Output the (X, Y) coordinate of the center of the cell containing the given text.  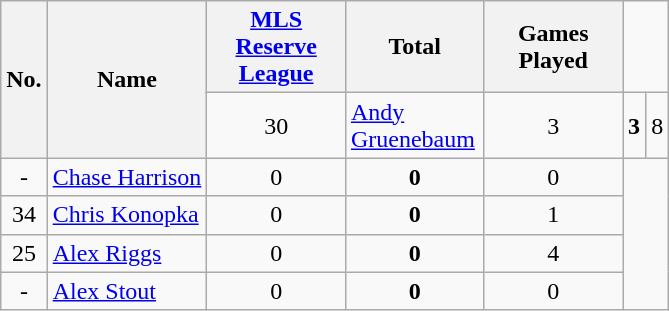
Name (127, 80)
30 (276, 126)
1 (554, 215)
Alex Riggs (127, 253)
Andy Gruenebaum (414, 126)
8 (658, 126)
Total (414, 47)
34 (24, 215)
Chase Harrison (127, 177)
Games Played (554, 47)
No. (24, 80)
25 (24, 253)
Chris Konopka (127, 215)
MLS Reserve League (276, 47)
4 (554, 253)
Alex Stout (127, 291)
